Identify which cell holds the provided text, then report its (x, y) central coordinate. 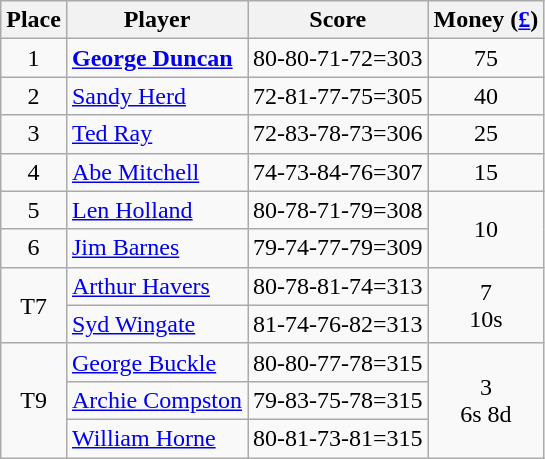
William Horne (156, 438)
T9 (34, 400)
10 (486, 229)
15 (486, 172)
2 (34, 96)
81-74-76-82=313 (338, 324)
Syd Wingate (156, 324)
80-80-77-78=315 (338, 362)
Money (£) (486, 20)
75 (486, 58)
Place (34, 20)
79-83-75-78=315 (338, 400)
Arthur Havers (156, 286)
80-78-81-74=313 (338, 286)
72-81-77-75=305 (338, 96)
72-83-78-73=306 (338, 134)
80-81-73-81=315 (338, 438)
Sandy Herd (156, 96)
Score (338, 20)
George Buckle (156, 362)
40 (486, 96)
36s 8d (486, 400)
Archie Compston (156, 400)
Len Holland (156, 210)
25 (486, 134)
Ted Ray (156, 134)
Jim Barnes (156, 248)
Abe Mitchell (156, 172)
T7 (34, 305)
74-73-84-76=307 (338, 172)
79-74-77-79=309 (338, 248)
80-80-71-72=303 (338, 58)
6 (34, 248)
710s (486, 305)
Player (156, 20)
4 (34, 172)
3 (34, 134)
George Duncan (156, 58)
80-78-71-79=308 (338, 210)
5 (34, 210)
1 (34, 58)
